Locate the cell with the specified text and output its [x, y] center coordinate. 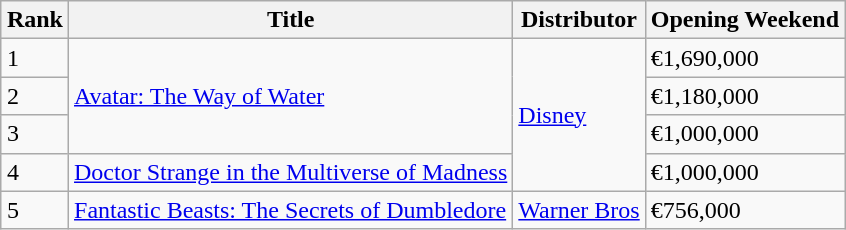
2 [34, 96]
Fantastic Beasts: The Secrets of Dumbledore [291, 210]
Rank [34, 20]
3 [34, 134]
€1,690,000 [744, 58]
€1,180,000 [744, 96]
Avatar: The Way of Water [291, 96]
5 [34, 210]
Disney [579, 115]
Doctor Strange in the Multiverse of Madness [291, 172]
€756,000 [744, 210]
1 [34, 58]
Title [291, 20]
Opening Weekend [744, 20]
Warner Bros [579, 210]
Distributor [579, 20]
4 [34, 172]
